For the text-containing cell, return its midpoint in (X, Y) coordinate format. 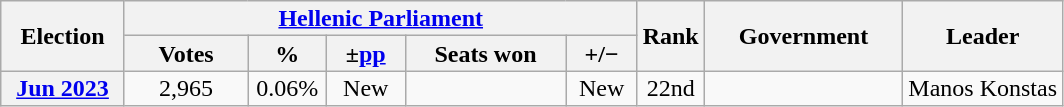
2,965 (186, 88)
Leader (983, 36)
22nd (670, 88)
Manos Konstas (983, 88)
% (288, 54)
Hellenic Parliament (380, 18)
Election (63, 36)
+/− (602, 54)
±pp (366, 54)
Jun 2023 (63, 88)
Rank (670, 36)
0.06% (288, 88)
Government (804, 36)
Votes (186, 54)
Seats won (486, 54)
